Pinpoint the cell where the given text exists, returning its [X, Y] midpoint coordinate. 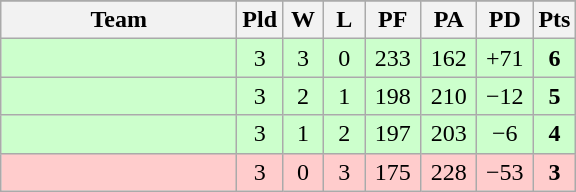
6 [554, 58]
+71 [505, 58]
Pts [554, 20]
162 [449, 58]
5 [554, 96]
Team [119, 20]
197 [393, 134]
228 [449, 172]
PD [505, 20]
PF [393, 20]
−6 [505, 134]
198 [393, 96]
210 [449, 96]
PA [449, 20]
Pld [260, 20]
233 [393, 58]
−53 [505, 172]
203 [449, 134]
W [304, 20]
−12 [505, 96]
175 [393, 172]
L [344, 20]
4 [554, 134]
